Find where the given text appears and provide that cell's center as (X, Y) coordinate. 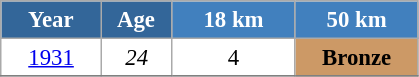
4 (234, 58)
Year (52, 20)
50 km (356, 20)
24 (136, 58)
Age (136, 20)
Bronze (356, 58)
1931 (52, 58)
18 km (234, 20)
